Output the [X, Y] coordinate of the center of the cell containing the given text.  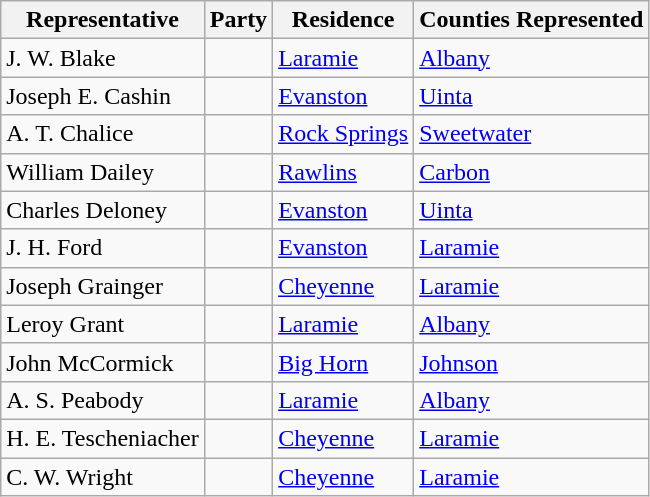
Joseph E. Cashin [103, 96]
Joseph Grainger [103, 286]
Sweetwater [532, 134]
J. W. Blake [103, 58]
Johnson [532, 362]
William Dailey [103, 172]
J. H. Ford [103, 248]
Party [238, 20]
Rawlins [344, 172]
Carbon [532, 172]
Residence [344, 20]
Rock Springs [344, 134]
Charles Deloney [103, 210]
Representative [103, 20]
John McCormick [103, 362]
Big Horn [344, 362]
C. W. Wright [103, 477]
Counties Represented [532, 20]
Leroy Grant [103, 324]
A. S. Peabody [103, 400]
A. T. Chalice [103, 134]
H. E. Tescheniacher [103, 438]
